Find where the given text appears and provide that cell's center as [X, Y] coordinate. 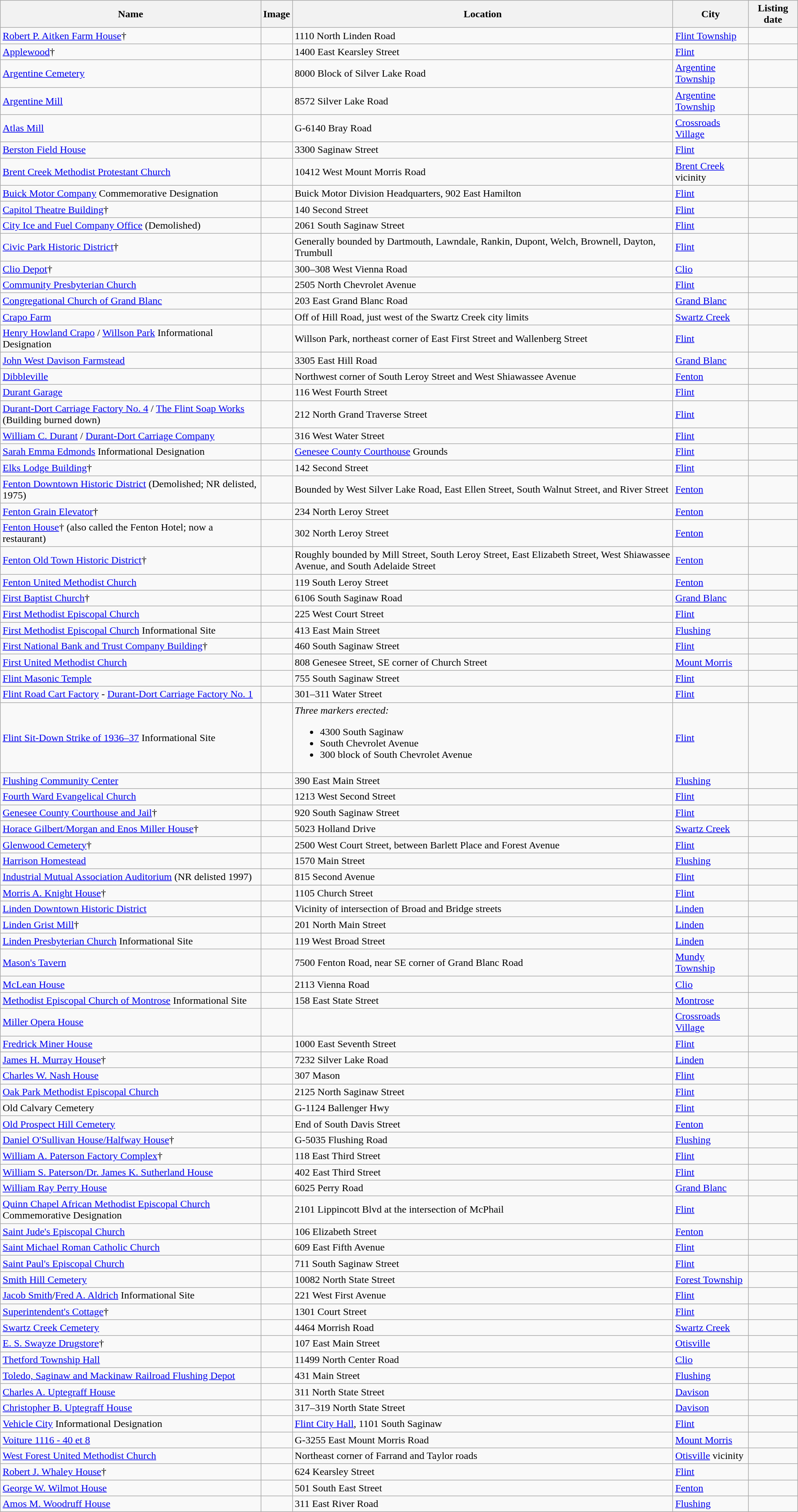
E. S. Swayze Drugstore† [130, 1344]
609 East Fifth Avenue [483, 1248]
Amos M. Woodruff House [130, 1504]
Montrose [710, 1000]
1000 East Seventh Street [483, 1044]
Mason's Tavern [130, 963]
390 East Main Street [483, 781]
Clio Depot† [130, 269]
Saint Michael Roman Catholic Church [130, 1248]
1570 Main Street [483, 861]
106 Elizabeth Street [483, 1232]
Harrison Homestead [130, 861]
212 North Grand Traverse Street [483, 414]
First Methodist Episcopal Church [130, 614]
Glenwood Cemetery† [130, 845]
2500 West Court Street, between Barlett Place and Forest Avenue [483, 845]
Flint Masonic Temple [130, 678]
Congregational Church of Grand Blanc [130, 301]
Horace Gilbert/Morgan and Enos Miller House† [130, 829]
G-3255 East Mount Morris Road [483, 1440]
Vicinity of intersection of Broad and Bridge streets [483, 909]
2101 Lippincott Blvd at the intersection of McPhail [483, 1210]
1110 North Linden Road [483, 36]
Linden Grist Mill† [130, 925]
Oak Park Methodist Episcopal Church [130, 1092]
Industrial Mutual Association Auditorium (NR delisted 1997) [130, 877]
Toledo, Saginaw and Mackinaw Railroad Flushing Depot [130, 1376]
Listing date [773, 14]
5023 Holland Drive [483, 829]
Vehicle City Informational Designation [130, 1424]
119 South Leroy Street [483, 582]
10412 West Mount Morris Road [483, 172]
Fenton Grain Elevator† [130, 511]
1105 Church Street [483, 893]
Voiture 1116 - 40 et 8 [130, 1440]
755 South Saginaw Street [483, 678]
7232 Silver Lake Road [483, 1060]
711 South Saginaw Street [483, 1264]
3300 Saginaw Street [483, 150]
118 East Third Street [483, 1156]
Daniel O'Sullivan House/Halfway House† [130, 1140]
142 Second Street [483, 468]
Buick Motor Division Headquarters, 902 East Hamilton [483, 193]
Fenton United Methodist Church [130, 582]
William A. Paterson Factory Complex† [130, 1156]
Fenton Old Town Historic District† [130, 560]
William Ray Perry House [130, 1188]
501 South East Street [483, 1488]
William C. Durant / Durant-Dort Carriage Company [130, 436]
2125 North Saginaw Street [483, 1092]
431 Main Street [483, 1376]
McLean House [130, 984]
First United Methodist Church [130, 662]
1400 East Kearsley Street [483, 52]
Old Prospect Hill Cemetery [130, 1124]
Brent Creek Methodist Protestant Church [130, 172]
Saint Jude's Episcopal Church [130, 1232]
Genesee County Courthouse Grounds [483, 452]
Applewood† [130, 52]
Argentine Mill [130, 101]
11499 North Center Road [483, 1360]
Linden Downtown Historic District [130, 909]
Flint Township [710, 36]
Flint City Hall, 1101 South Saginaw [483, 1424]
Old Calvary Cemetery [130, 1108]
Morris A. Knight House† [130, 893]
Willson Park, northeast corner of East First Street and Wallenberg Street [483, 339]
First Methodist Episcopal Church Informational Site [130, 630]
Bounded by West Silver Lake Road, East Ellen Street, South Walnut Street, and River Street [483, 489]
Civic Park Historic District† [130, 247]
Otisville vicinity [710, 1456]
203 East Grand Blanc Road [483, 301]
Robert J. Whaley House† [130, 1472]
140 Second Street [483, 209]
Jacob Smith/Fred A. Aldrich Informational Site [130, 1296]
116 West Fourth Street [483, 392]
413 East Main Street [483, 630]
Fourth Ward Evangelical Church [130, 797]
Dibbleville [130, 376]
402 East Third Street [483, 1172]
221 West First Avenue [483, 1296]
Otisville [710, 1344]
G-6140 Bray Road [483, 128]
6106 South Saginaw Road [483, 598]
460 South Saginaw Street [483, 646]
Robert P. Aitken Farm House† [130, 36]
Northwest corner of South Leroy Street and West Shiawassee Avenue [483, 376]
311 North State Street [483, 1392]
Saint Paul's Episcopal Church [130, 1264]
First Baptist Church† [130, 598]
8572 Silver Lake Road [483, 101]
Flint Sit-Down Strike of 1936–37 Informational Site [130, 738]
Roughly bounded by Mill Street, South Leroy Street, East Elizabeth Street, West Shiawassee Avenue, and South Adelaide Street [483, 560]
201 North Main Street [483, 925]
End of South Davis Street [483, 1124]
107 East Main Street [483, 1344]
624 Kearsley Street [483, 1472]
Generally bounded by Dartmouth, Lawndale, Rankin, Dupont, Welch, Brownell, Dayton, Trumbull [483, 247]
Three markers erected:4300 South SaginawSouth Chevrolet Avenue300 block of South Chevrolet Avenue [483, 738]
Fenton Downtown Historic District (Demolished; NR delisted, 1975) [130, 489]
808 Genesee Street, SE corner of Church Street [483, 662]
Location [483, 14]
City Ice and Fuel Company Office (Demolished) [130, 225]
Henry Howland Crapo / Willson Park Informational Designation [130, 339]
Buick Motor Company Commemorative Designation [130, 193]
Flint Road Cart Factory - Durant-Dort Carriage Factory No. 1 [130, 694]
John West Davison Farmstead [130, 360]
Flushing Community Center [130, 781]
Superintendent's Cottage† [130, 1312]
1213 West Second Street [483, 797]
Name [130, 14]
Crapo Farm [130, 317]
119 West Broad Street [483, 941]
4464 Morrish Road [483, 1328]
George W. Wilmot House [130, 1488]
3305 East Hill Road [483, 360]
Charles W. Nash House [130, 1076]
West Forest United Methodist Church [130, 1456]
Community Presbyterian Church [130, 285]
2505 North Chevrolet Avenue [483, 285]
Off of Hill Road, just west of the Swartz Creek city limits [483, 317]
Fenton House† (also called the Fenton Hotel; now a restaurant) [130, 533]
8000 Block of Silver Lake Road [483, 73]
225 West Court Street [483, 614]
Atlas Mill [130, 128]
317–319 North State Street [483, 1408]
1301 Court Street [483, 1312]
316 West Water Street [483, 436]
307 Mason [483, 1076]
7500 Fenton Road, near SE corner of Grand Blanc Road [483, 963]
William S. Paterson/Dr. James K. Sutherland House [130, 1172]
Sarah Emma Edmonds Informational Designation [130, 452]
Berston Field House [130, 150]
Forest Township [710, 1280]
First National Bank and Trust Company Building† [130, 646]
158 East State Street [483, 1000]
Fredrick Miner House [130, 1044]
6025 Perry Road [483, 1188]
Thetford Township Hall [130, 1360]
Christopher B. Uptegraff House [130, 1408]
300–308 West Vienna Road [483, 269]
Quinn Chapel African Methodist Episcopal Church Commemorative Designation [130, 1210]
Durant Garage [130, 392]
G-5035 Flushing Road [483, 1140]
2061 South Saginaw Street [483, 225]
Methodist Episcopal Church of Montrose Informational Site [130, 1000]
Northeast corner of Farrand and Taylor roads [483, 1456]
Linden Presbyterian Church Informational Site [130, 941]
Capitol Theatre Building† [130, 209]
Swartz Creek Cemetery [130, 1328]
234 North Leroy Street [483, 511]
Mundy Township [710, 963]
Charles A. Uptegraff House [130, 1392]
G-1124 Ballenger Hwy [483, 1108]
Image [277, 14]
311 East River Road [483, 1504]
10082 North State Street [483, 1280]
Miller Opera House [130, 1022]
Elks Lodge Building† [130, 468]
James H. Murray House† [130, 1060]
City [710, 14]
302 North Leroy Street [483, 533]
Smith Hill Cemetery [130, 1280]
920 South Saginaw Street [483, 813]
Genesee County Courthouse and Jail† [130, 813]
Argentine Cemetery [130, 73]
Durant-Dort Carriage Factory No. 4 / The Flint Soap Works (Building burned down) [130, 414]
2113 Vienna Road [483, 984]
Brent Creek vicinity [710, 172]
301–311 Water Street [483, 694]
815 Second Avenue [483, 877]
